Scan for the cell matching the given text and deliver its (X, Y) coordinate at center. 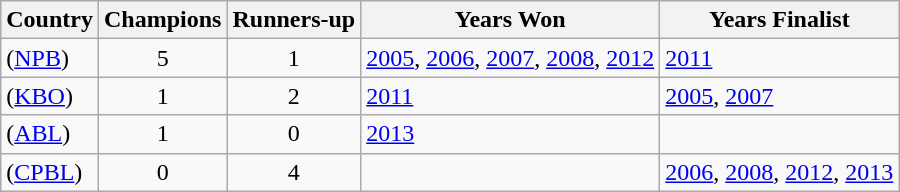
Runners-up (294, 20)
(CPBL) (50, 172)
Years Won (510, 20)
2006, 2008, 2012, 2013 (780, 172)
(NPB) (50, 58)
Champions (162, 20)
2 (294, 96)
Country (50, 20)
5 (162, 58)
2005, 2007 (780, 96)
4 (294, 172)
2005, 2006, 2007, 2008, 2012 (510, 58)
Years Finalist (780, 20)
2013 (510, 134)
(KBO) (50, 96)
(ABL) (50, 134)
